For the text-containing cell, return its midpoint in [X, Y] coordinate format. 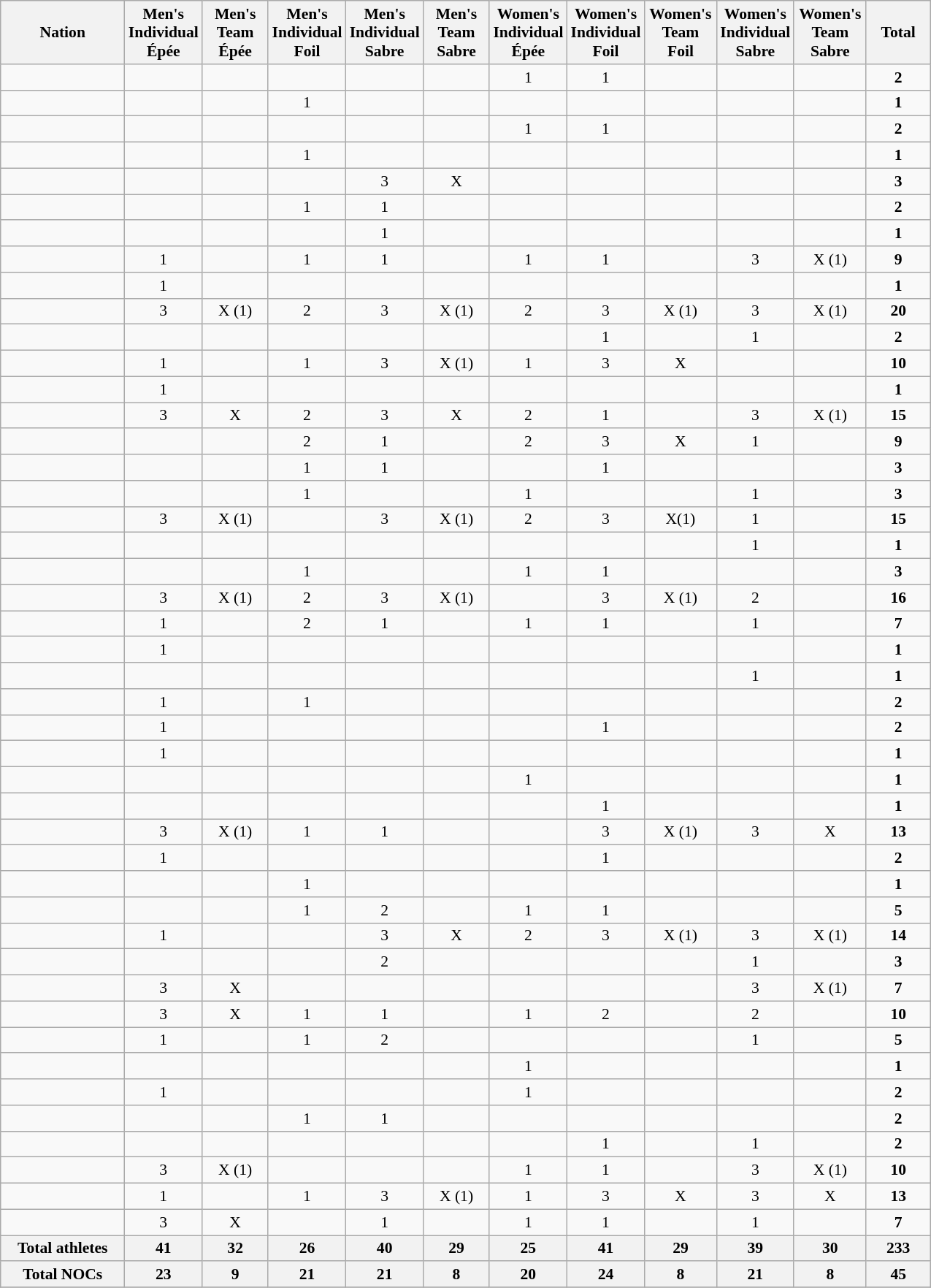
Total athletes [63, 1249]
Men's Individual Foil [307, 32]
Men's Team Sabre [457, 32]
23 [164, 1275]
45 [898, 1275]
Men's Team Épée [235, 32]
24 [605, 1275]
Total NOCs [63, 1275]
Total [898, 32]
Women'sTeam Sabre [830, 32]
Women's Individual Foil [605, 32]
Nation [63, 32]
32 [235, 1249]
39 [755, 1249]
Women's Individual Épée [528, 32]
X(1) [681, 519]
Men's Individual Épée [164, 32]
Women's Team Foil [681, 32]
Women's Individual Sabre [755, 32]
Men's Individual Sabre [385, 32]
26 [307, 1249]
40 [385, 1249]
16 [898, 598]
14 [898, 936]
30 [830, 1249]
233 [898, 1249]
25 [528, 1249]
